Capture the cell that displays the provided text and extract its [X, Y] central coordinate. 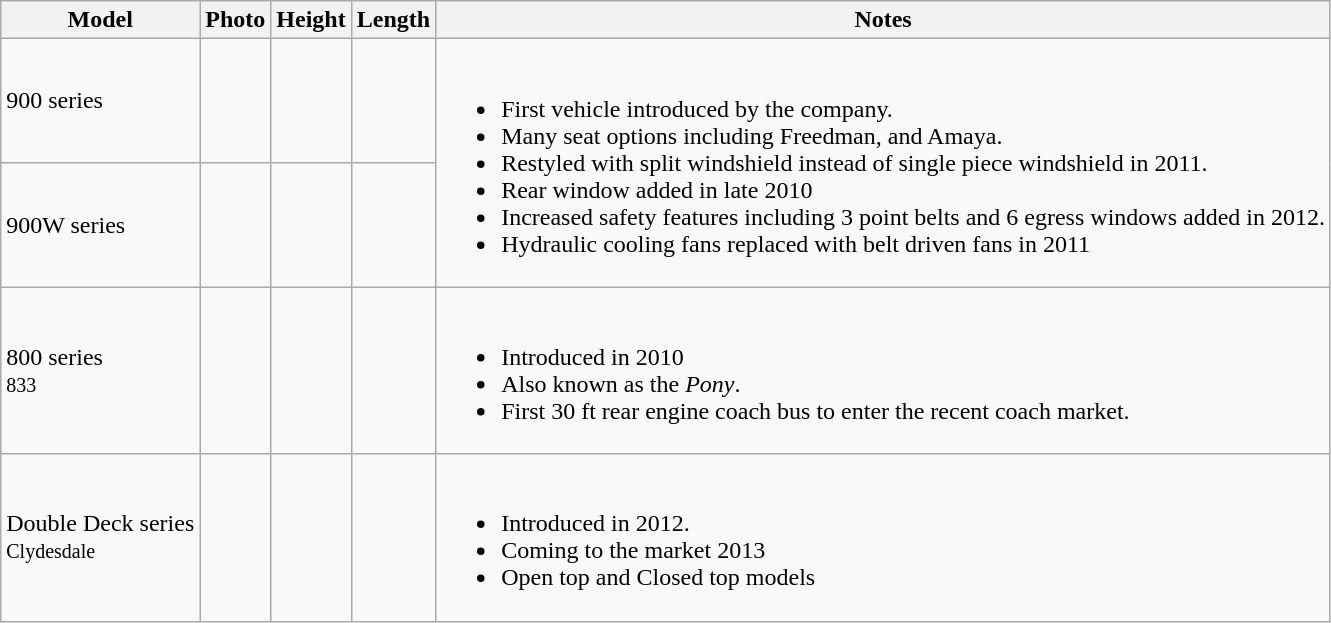
Height [311, 20]
Introduced in 2010Also known as the Pony.First 30 ft rear engine coach bus to enter the recent coach market. [884, 370]
900 series [100, 101]
Notes [884, 20]
Introduced in 2012.Coming to the market 2013Open top and Closed top models [884, 538]
Length [393, 20]
Model [100, 20]
Photo [236, 20]
Double Deck seriesClydesdale [100, 538]
800 series833 [100, 370]
900W series [100, 225]
